Identify which cell holds the provided text, then report its (x, y) central coordinate. 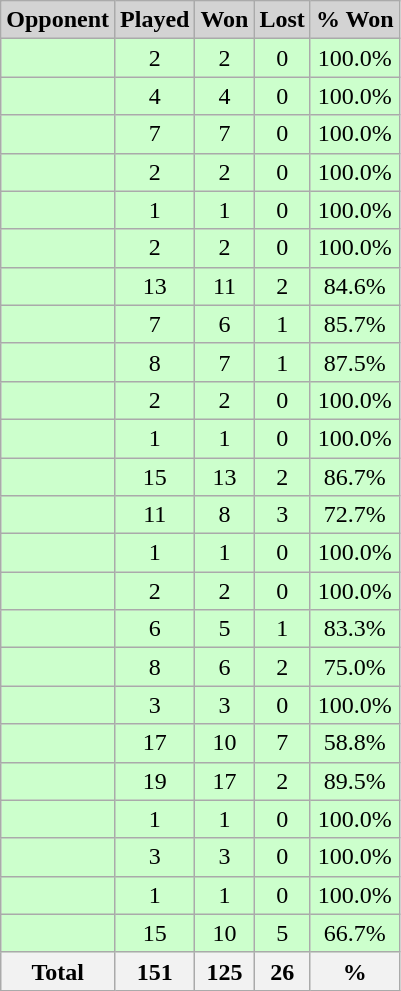
Won (224, 20)
89.5% (354, 781)
72.7% (354, 515)
84.6% (354, 286)
151 (155, 971)
83.3% (354, 629)
86.7% (354, 477)
Opponent (58, 20)
19 (155, 781)
% (354, 971)
125 (224, 971)
% Won (354, 20)
66.7% (354, 933)
26 (282, 971)
85.7% (354, 324)
Lost (282, 20)
Total (58, 971)
87.5% (354, 362)
75.0% (354, 667)
58.8% (354, 743)
Played (155, 20)
